Return [x, y] of the center of cell containing provided text 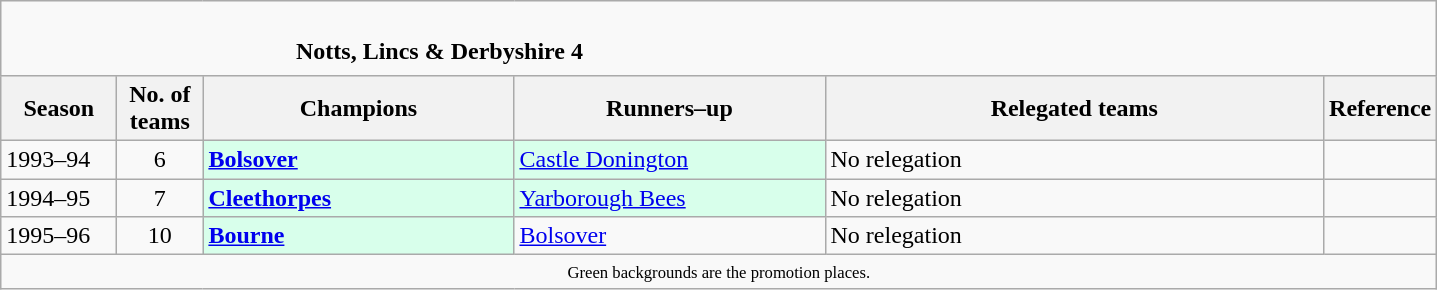
No. of teams [160, 108]
Relegated teams [1074, 108]
10 [160, 236]
Reference [1380, 108]
1994–95 [59, 197]
Bourne [358, 236]
6 [160, 159]
Green backgrounds are the promotion places. [719, 272]
Season [59, 108]
7 [160, 197]
Champions [358, 108]
1995–96 [59, 236]
Yarborough Bees [670, 197]
Runners–up [670, 108]
Cleethorpes [358, 197]
1993–94 [59, 159]
Castle Donington [670, 159]
